Return the (x, y) coordinate for the center point of the cell that contains the specified text.  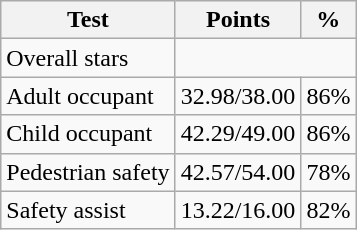
Safety assist (88, 210)
Points (238, 20)
Pedestrian safety (88, 172)
Child occupant (88, 134)
Test (88, 20)
42.29/49.00 (238, 134)
13.22/16.00 (238, 210)
78% (328, 172)
% (328, 20)
42.57/54.00 (238, 172)
82% (328, 210)
Adult occupant (88, 96)
32.98/38.00 (238, 96)
Overall stars (88, 58)
